Return the [X, Y] coordinate for the center point of the cell that contains the specified text.  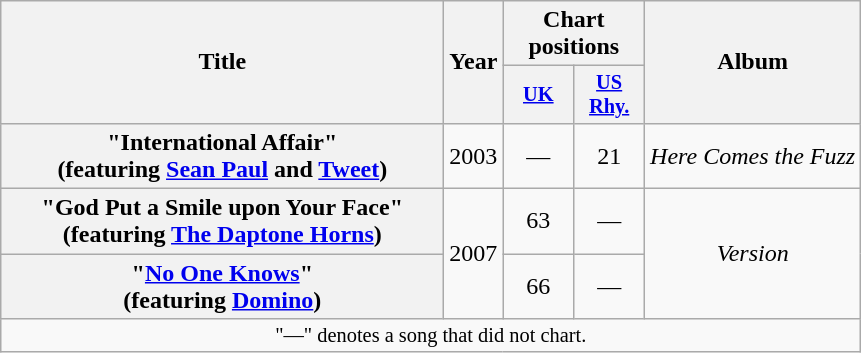
"—" denotes a song that did not chart. [431, 336]
"No One Knows"(featuring Domino) [222, 286]
2003 [474, 156]
"God Put a Smile upon Your Face"(featuring The Daptone Horns) [222, 222]
USRhy. [610, 95]
Album [753, 62]
Title [222, 62]
Year [474, 62]
2007 [474, 254]
UK [538, 95]
Version [753, 254]
Chart positions [574, 34]
66 [538, 286]
21 [610, 156]
Here Comes the Fuzz [753, 156]
"International Affair"(featuring Sean Paul and Tweet) [222, 156]
63 [538, 222]
